For the text-containing cell, return its midpoint in [x, y] coordinate format. 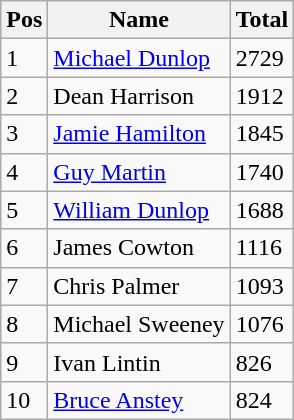
5 [24, 210]
8 [24, 324]
Jamie Hamilton [139, 134]
Michael Dunlop [139, 58]
William Dunlop [139, 210]
Chris Palmer [139, 286]
Guy Martin [139, 172]
10 [24, 400]
Michael Sweeney [139, 324]
1912 [262, 96]
4 [24, 172]
Dean Harrison [139, 96]
1076 [262, 324]
824 [262, 400]
3 [24, 134]
Bruce Anstey [139, 400]
2729 [262, 58]
1 [24, 58]
1845 [262, 134]
Name [139, 20]
Ivan Lintin [139, 362]
James Cowton [139, 248]
7 [24, 286]
2 [24, 96]
Total [262, 20]
1688 [262, 210]
6 [24, 248]
1093 [262, 286]
826 [262, 362]
1740 [262, 172]
1116 [262, 248]
9 [24, 362]
Pos [24, 20]
